Return the [x, y] coordinate for the center point of the cell that contains the specified text.  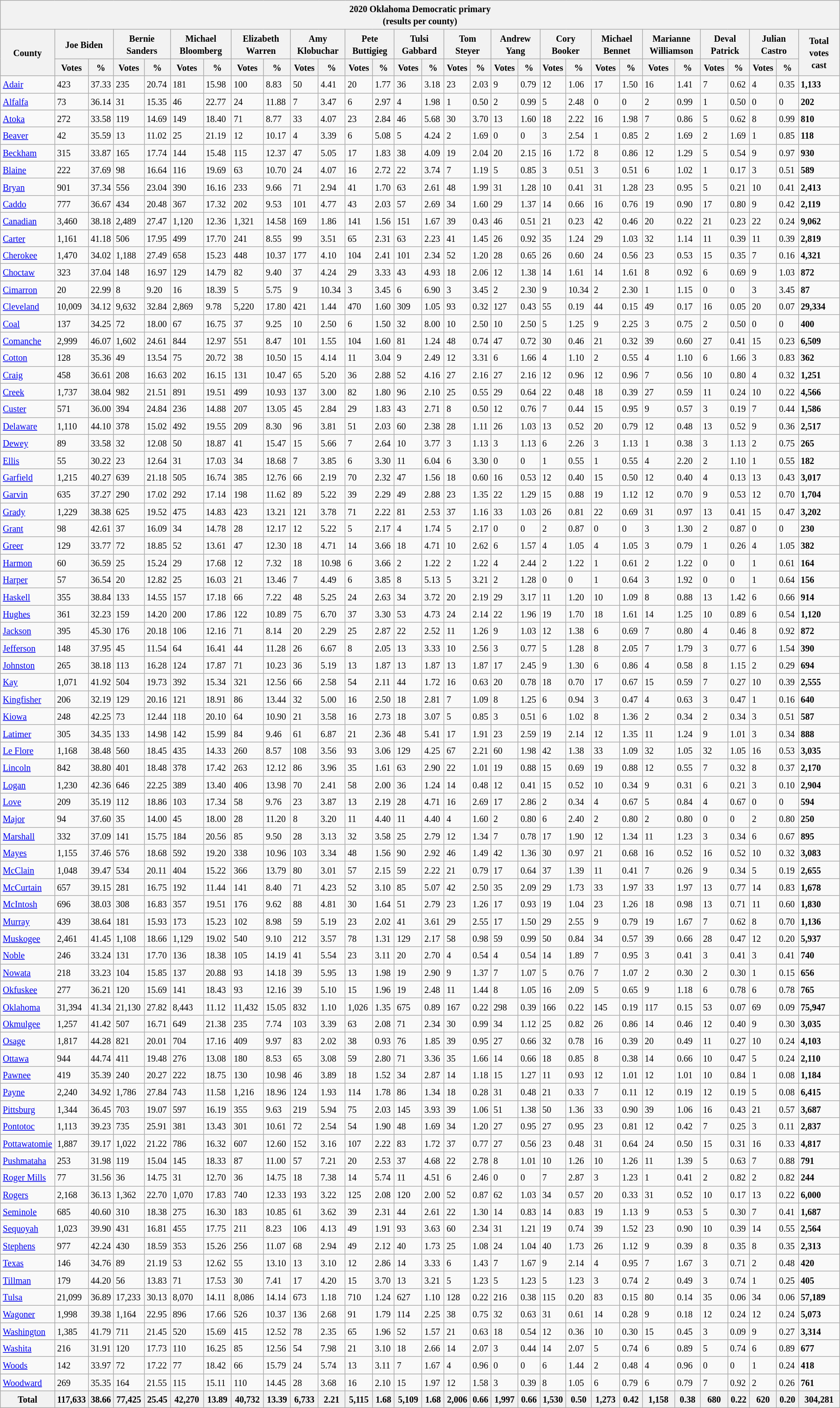
20.48 [157, 204]
Total [28, 1399]
321 [248, 682]
2.66 [433, 1348]
3,017 [819, 477]
McCurtain [28, 887]
2.40 [579, 819]
Custer [28, 409]
627 [408, 1297]
193 [304, 1194]
14.45 [277, 1382]
1.19 [481, 170]
646 [129, 785]
14.78 [217, 529]
420 [819, 1263]
1,023 [72, 1229]
656 [819, 972]
9,062 [819, 221]
2.06 [481, 272]
18.40 [217, 118]
19.02 [217, 938]
22.77 [217, 101]
0.45 [687, 1331]
20.27 [157, 1075]
14.00 [157, 819]
1,129 [187, 938]
435 [187, 750]
658 [187, 255]
Comanche [28, 341]
18.42 [217, 1365]
2.62 [481, 546]
6.70 [332, 614]
1.49 [481, 853]
1,113 [72, 1126]
5.95 [332, 972]
1,997 [504, 1399]
14.79 [217, 272]
5.75 [277, 289]
16.16 [217, 187]
3.93 [433, 1109]
2.81 [433, 699]
0.13 [739, 477]
14.83 [217, 511]
17.18 [217, 597]
1.74 [433, 529]
298 [504, 1006]
1.54 [787, 648]
Wagoner [28, 1314]
4.81 [332, 904]
246 [72, 955]
125 [359, 1194]
15.11 [217, 1382]
3.16 [332, 1143]
362 [819, 358]
1,998 [72, 1314]
1.80 [383, 392]
3.81 [332, 426]
323 [72, 272]
62 [504, 1194]
13.21 [277, 511]
16.81 [157, 1229]
1.85 [433, 1041]
30.13 [157, 1297]
10,009 [72, 306]
Garvin [28, 494]
411 [129, 1058]
389 [187, 785]
33.97 [101, 1365]
15.85 [157, 972]
17.16 [217, 1041]
38.03 [101, 904]
2.71 [433, 409]
16.74 [217, 477]
1,161 [72, 238]
253 [72, 1160]
3.17 [529, 597]
3.22 [332, 1194]
3.18 [433, 84]
21.51 [157, 392]
17.03 [217, 460]
395 [72, 631]
357 [187, 904]
16.41 [217, 648]
31,394 [72, 1006]
20.18 [157, 631]
36.54 [101, 580]
589 [819, 170]
20.11 [157, 870]
27.49 [157, 255]
Cimarron [28, 289]
406 [248, 785]
1,108 [129, 938]
4,321 [819, 255]
5.66 [332, 443]
127 [504, 306]
551 [248, 341]
38.48 [101, 750]
17.80 [277, 306]
292 [187, 494]
36.45 [101, 1109]
Woods [28, 1365]
3.00 [332, 392]
41.18 [101, 238]
91 [359, 1314]
982 [129, 392]
1,704 [819, 494]
182 [819, 460]
5.07 [433, 887]
1,158 [658, 1399]
230 [819, 529]
5.68 [433, 118]
786 [187, 1143]
263 [248, 767]
977 [72, 1246]
21.55 [157, 1382]
276 [187, 1058]
1.78 [383, 1092]
31.98 [101, 1160]
36.21 [101, 989]
40,732 [248, 1399]
3.13 [332, 836]
77,425 [129, 1399]
5.20 [332, 375]
Harper [28, 580]
14.20 [157, 614]
Texas [28, 1263]
1,251 [819, 375]
10.89 [277, 614]
157 [187, 597]
24.61 [157, 341]
1.14 [687, 238]
1.77 [383, 84]
2.63 [383, 597]
12.62 [217, 1263]
4.93 [433, 272]
16.09 [157, 529]
14.18 [277, 972]
3.72 [433, 597]
13.43 [217, 1126]
4.14 [332, 358]
680 [714, 1399]
315 [72, 153]
405 [819, 1280]
16.25 [217, 1348]
36.89 [101, 1297]
2.80 [383, 1058]
19.52 [157, 511]
16.83 [157, 904]
117,633 [72, 1399]
17.14 [217, 494]
11.54 [157, 648]
5.00 [332, 699]
404 [187, 870]
4.10 [332, 255]
Marianne Williamson [671, 44]
10.70 [277, 170]
15.04 [157, 1160]
12.36 [217, 221]
Cory Booker [565, 44]
27.47 [157, 221]
Washington [28, 1331]
8.98 [277, 921]
18.33 [217, 1160]
3.56 [332, 750]
4.73 [433, 614]
256 [248, 1246]
20.74 [157, 84]
2.26 [579, 443]
144 [187, 153]
192 [187, 887]
431 [129, 1229]
12.76 [277, 477]
703 [129, 1109]
6.87 [332, 733]
6,509 [819, 341]
2.12 [383, 1246]
38.80 [101, 767]
14.14 [277, 1297]
896 [187, 1314]
1,048 [72, 870]
151 [408, 221]
Love [28, 802]
1.16 [481, 511]
16.03 [217, 580]
156 [819, 580]
1,687 [819, 1211]
694 [819, 665]
17.34 [217, 802]
9.46 [277, 733]
31.56 [101, 1177]
10.23 [277, 665]
12.44 [157, 716]
1,257 [72, 1023]
19.48 [157, 1058]
17.68 [217, 563]
Washita [28, 1348]
1,215 [72, 477]
167 [457, 1006]
18.91 [217, 699]
Tulsa [28, 1297]
21.22 [157, 1143]
37.09 [101, 836]
8.77 [277, 118]
35.39 [101, 1075]
116 [187, 170]
0.72 [529, 341]
4.13 [332, 1229]
2.64 [383, 443]
2,555 [819, 682]
1,321 [248, 221]
23.04 [157, 187]
Kay [28, 682]
9.76 [277, 802]
8,070 [187, 1297]
25.45 [157, 1399]
41.45 [101, 938]
37.33 [101, 84]
1,530 [553, 1399]
15.34 [217, 682]
94 [72, 819]
685 [72, 1211]
1,344 [72, 1109]
7.38 [332, 1177]
Pete Buttigieg [370, 44]
8.00 [433, 324]
2.52 [433, 631]
13.46 [277, 580]
1,602 [129, 341]
392 [187, 682]
9.10 [277, 938]
Sequoyah [28, 1229]
13.10 [277, 1263]
122 [248, 614]
100 [248, 84]
Logan [28, 785]
4.77 [332, 204]
2,168 [72, 1194]
Pontotoc [28, 1126]
Grant [28, 529]
241 [248, 238]
19.20 [217, 853]
Dewey [28, 443]
10.61 [277, 1126]
9.97 [277, 1041]
44.10 [101, 426]
3,687 [819, 1109]
Delaware [28, 426]
1,230 [72, 785]
914 [819, 597]
Seminole [28, 1211]
13.08 [217, 1058]
68 [304, 1246]
415 [248, 1331]
2,999 [72, 341]
15.75 [157, 836]
0.14 [687, 1297]
8.14 [277, 631]
2.20 [687, 460]
10.17 [277, 136]
6,000 [819, 1194]
Beaver [28, 136]
18.45 [157, 750]
102 [248, 921]
11.07 [277, 1246]
38.84 [101, 597]
233 [248, 187]
761 [819, 1382]
6.04 [433, 460]
821 [129, 1041]
4.09 [433, 153]
18.86 [157, 802]
2.70 [433, 955]
Carter [28, 238]
15.47 [277, 443]
275 [187, 1211]
17.42 [217, 767]
6.90 [433, 289]
22.25 [157, 785]
11.02 [157, 136]
40.60 [101, 1211]
743 [187, 1092]
Oklahoma [28, 1006]
2.38 [433, 426]
2,517 [819, 426]
206 [72, 699]
3.51 [332, 238]
15.22 [217, 870]
2020 Oklahoma Democratic primary(results per county) [420, 15]
1,110 [72, 426]
20.72 [217, 358]
8.40 [277, 887]
33.77 [101, 546]
657 [72, 887]
240 [129, 1075]
16.30 [217, 1211]
Hughes [28, 614]
22.99 [101, 289]
8.57 [277, 750]
Stephens [28, 1246]
1,136 [819, 921]
269 [72, 1382]
607 [248, 1143]
17.86 [217, 614]
14.19 [277, 955]
810 [819, 118]
Johnston [28, 665]
10.96 [277, 853]
236 [187, 409]
Andrew Yang [515, 44]
649 [187, 1023]
8.55 [277, 238]
34.12 [101, 306]
560 [129, 750]
14.88 [217, 409]
9.63 [277, 1109]
367 [187, 204]
1,678 [819, 887]
2,819 [819, 238]
12.52 [277, 1331]
597 [187, 1109]
Le Flore [28, 750]
22.95 [157, 1314]
31.91 [101, 1348]
6.67 [332, 648]
Grady [28, 511]
169 [304, 221]
16.15 [217, 375]
Ellis [28, 460]
710 [359, 1297]
Harmon [28, 563]
Bernie Sanders [142, 44]
14.58 [277, 221]
2.23 [433, 238]
3.31 [481, 358]
County [28, 53]
5,073 [819, 1314]
18.66 [157, 938]
2.58 [332, 682]
11.00 [277, 1160]
2,240 [72, 1092]
458 [72, 375]
Tulsi Gabbard [419, 44]
36.61 [101, 375]
McIntosh [28, 904]
84 [248, 733]
Amy Klobuchar [318, 44]
Beckham [28, 153]
57,189 [819, 1297]
2.35 [332, 1331]
0.94 [579, 699]
2.46 [481, 1177]
1,133 [819, 84]
1,070 [187, 1194]
27.84 [157, 1092]
Craig [28, 375]
16.64 [157, 170]
37.95 [101, 648]
3.04 [383, 358]
17.66 [217, 1314]
1.64 [383, 904]
3.62 [332, 1211]
Canadian [28, 221]
Okmulgee [28, 1023]
13.83 [157, 1280]
18.39 [217, 289]
1,586 [819, 409]
3.77 [433, 443]
21.38 [217, 1023]
2,413 [819, 187]
42.25 [101, 716]
3.63 [433, 1229]
Cleveland [28, 306]
4.25 [433, 750]
Cherokee [28, 255]
Michael Bennet [617, 44]
592 [187, 853]
7.22 [277, 597]
Jackson [28, 631]
35.36 [101, 358]
2,006 [457, 1399]
1.31 [383, 938]
310 [129, 1211]
39.47 [101, 870]
507 [129, 1023]
3.07 [433, 716]
765 [819, 989]
448 [248, 255]
12.64 [157, 460]
2.49 [433, 358]
17.22 [157, 1365]
Woodward [28, 1382]
37.27 [101, 494]
1,071 [72, 682]
2.92 [433, 853]
207 [248, 409]
2.32 [383, 477]
4,103 [819, 1041]
5,937 [819, 938]
3.68 [332, 1382]
13.54 [157, 358]
21.18 [157, 477]
18.48 [157, 767]
4.68 [433, 1160]
3.47 [332, 101]
13.39 [277, 1399]
35.59 [101, 136]
4.16 [433, 375]
1.21 [529, 1229]
504 [129, 682]
15.35 [157, 101]
1.11 [481, 426]
3.20 [332, 819]
Total votes cast [819, 53]
13.79 [277, 870]
353 [187, 1246]
42,270 [187, 1399]
394 [129, 409]
36.59 [101, 563]
30.22 [101, 460]
673 [304, 1297]
18.59 [157, 1246]
15.26 [217, 1246]
1.42 [739, 597]
Kiowa [28, 716]
56 [129, 1280]
17.53 [217, 1280]
2.68 [332, 1314]
777 [72, 204]
11,432 [248, 1006]
11.88 [277, 101]
42.36 [101, 785]
290 [129, 494]
470 [359, 306]
17.73 [157, 1348]
Tillman [28, 1280]
34.25 [101, 324]
10.90 [277, 716]
34.92 [101, 1092]
Noble [28, 955]
44.74 [101, 1058]
Pittsburg [28, 1109]
12.08 [157, 443]
75,947 [819, 1006]
0.37 [787, 767]
17.95 [157, 238]
1,188 [129, 255]
13.40 [217, 785]
1.92 [687, 580]
Payne [28, 1092]
166 [553, 1006]
113 [129, 665]
3.01 [332, 870]
1,817 [72, 1041]
2,904 [819, 785]
4.41 [332, 84]
32.23 [101, 614]
159 [129, 614]
200 [187, 614]
3.87 [332, 802]
13.05 [277, 409]
4.20 [332, 1280]
385 [248, 477]
844 [187, 341]
2.36 [383, 733]
2.73 [383, 716]
41.79 [101, 1331]
18.96 [277, 1092]
1,216 [248, 1092]
39.23 [101, 1126]
12.97 [217, 341]
Ottawa [28, 1058]
15.02 [157, 426]
2.04 [481, 153]
Michael Bloomberg [201, 44]
46.07 [101, 341]
27.82 [157, 1006]
Bryan [28, 187]
5.05 [332, 153]
332 [72, 836]
382 [819, 546]
895 [819, 836]
Mayes [28, 853]
Pushmataha [28, 1160]
16.28 [157, 665]
711 [129, 1331]
260 [248, 750]
13.61 [217, 546]
2.45 [529, 665]
1,022 [129, 1143]
571 [72, 409]
1.89 [579, 955]
14.11 [217, 1297]
5,220 [248, 306]
130 [248, 1075]
42.61 [101, 529]
218 [72, 972]
18.87 [217, 443]
Marshall [28, 836]
301 [248, 1126]
492 [187, 426]
44.28 [101, 1041]
791 [819, 1160]
14.55 [157, 597]
12.82 [157, 580]
3.61 [433, 921]
3.57 [332, 938]
Osage [28, 1041]
13.98 [277, 785]
4,817 [819, 1143]
5.08 [383, 136]
10.50 [277, 358]
696 [72, 904]
10.47 [277, 375]
211 [248, 1229]
11.12 [217, 1006]
35.19 [101, 802]
29,334 [819, 306]
179 [72, 1280]
0.10 [787, 785]
9,632 [129, 306]
108 [304, 750]
677 [819, 1348]
534 [129, 870]
16.71 [157, 1023]
219 [304, 1109]
20.16 [157, 699]
272 [72, 118]
11.28 [277, 648]
0.05 [739, 306]
506 [129, 238]
32.84 [157, 306]
11.62 [277, 494]
184 [187, 836]
455 [187, 1229]
16.32 [217, 1143]
2.72 [383, 170]
36.00 [101, 409]
281 [129, 887]
2,119 [819, 204]
430 [129, 1246]
1.41 [687, 84]
3,314 [819, 1331]
8.47 [277, 341]
Alfalfa [28, 101]
Nowata [28, 972]
5,115 [359, 1399]
401 [129, 767]
12.12 [277, 767]
9.53 [277, 204]
33.87 [101, 153]
2.44 [529, 563]
3,460 [72, 221]
1,786 [129, 1092]
38.64 [101, 921]
10.85 [277, 1211]
400 [819, 324]
117 [658, 1006]
381 [187, 1126]
Choctaw [28, 272]
7.41 [277, 1280]
1.27 [529, 1075]
Pawnee [28, 1075]
14.33 [217, 750]
16.19 [217, 1109]
20.88 [217, 972]
45.30 [101, 631]
2,489 [129, 221]
34.35 [101, 733]
1,385 [72, 1331]
38.04 [101, 392]
2,869 [187, 306]
3.06 [383, 750]
18.43 [217, 989]
305 [72, 733]
2.56 [481, 648]
5.41 [433, 733]
13.89 [217, 1399]
7.21 [332, 1160]
944 [72, 1058]
11.58 [217, 1092]
20.10 [217, 716]
1.45 [481, 238]
526 [248, 1314]
1.99 [481, 187]
421 [304, 306]
40.27 [101, 477]
19.69 [217, 170]
891 [187, 392]
2,564 [819, 1229]
9.40 [277, 272]
38.66 [101, 1399]
0.29 [787, 665]
15.24 [157, 563]
930 [819, 153]
20.56 [217, 836]
39.15 [101, 887]
152 [304, 1143]
2,110 [819, 1058]
704 [187, 1041]
9.20 [157, 289]
41.92 [101, 682]
35.35 [101, 1382]
Coal [28, 324]
3,083 [819, 853]
Okfuskee [28, 989]
2.11 [383, 682]
Jefferson [28, 648]
17.02 [157, 494]
17.87 [217, 665]
36.13 [101, 1194]
635 [72, 494]
19.73 [157, 682]
198 [248, 494]
112 [129, 802]
1,229 [72, 511]
11.20 [277, 819]
90 [408, 853]
9.62 [277, 904]
576 [129, 853]
Deval Patrick [725, 44]
0.18 [687, 1314]
842 [72, 767]
520 [187, 1331]
Elizabeth Warren [261, 44]
361 [72, 614]
36.67 [101, 204]
8.30 [277, 426]
21,099 [72, 1297]
5.54 [332, 955]
7.74 [277, 1023]
3.74 [433, 170]
Haskell [28, 597]
2.97 [383, 101]
41.34 [101, 1006]
Major [28, 819]
0.58 [687, 665]
37.34 [101, 187]
44.20 [101, 1280]
12.33 [277, 1194]
244 [819, 1177]
21,130 [129, 1006]
Atoka [28, 118]
434 [129, 204]
12.30 [277, 546]
12.60 [277, 1143]
475 [187, 511]
24.84 [157, 409]
594 [819, 802]
37.46 [101, 853]
18.85 [157, 546]
1.08 [481, 1246]
439 [72, 921]
1,164 [129, 1314]
1,830 [819, 904]
34.02 [101, 255]
37.04 [101, 272]
Rogers [28, 1194]
39.17 [101, 1143]
587 [819, 716]
5.10 [332, 989]
7.98 [332, 1348]
1,470 [72, 255]
1,026 [359, 1006]
556 [129, 187]
2,837 [819, 1126]
177 [304, 255]
15.48 [217, 153]
8.83 [277, 84]
3,202 [819, 511]
Adair [28, 84]
Roger Mills [28, 1177]
38.38 [101, 511]
Joe Biden [84, 44]
4,566 [819, 392]
505 [187, 477]
76 [408, 1041]
1,273 [606, 1399]
4.51 [433, 1177]
304,281 [819, 1399]
173 [187, 921]
180 [248, 1058]
33.23 [101, 972]
625 [129, 511]
15.99 [217, 733]
2.59 [529, 733]
2,170 [819, 767]
5.13 [433, 580]
41.42 [101, 1023]
2,313 [819, 1246]
9.66 [277, 187]
99 [304, 238]
14.69 [157, 118]
21.45 [157, 1331]
832 [304, 1006]
2.78 [481, 1160]
10.93 [277, 392]
39.38 [101, 1314]
6,733 [304, 1399]
6,415 [819, 1092]
309 [408, 306]
149 [187, 118]
107 [359, 1143]
540 [248, 938]
17.32 [217, 204]
901 [72, 187]
675 [408, 1006]
Kingfisher [28, 699]
4.23 [332, 887]
12.17 [277, 529]
8.23 [277, 1229]
17.74 [157, 153]
5.94 [332, 1109]
18.75 [217, 1075]
1.93 [332, 1092]
620 [763, 1399]
208 [129, 375]
735 [129, 1126]
11.44 [217, 887]
212 [304, 938]
42.24 [101, 1246]
17.83 [217, 1194]
Greer [28, 546]
366 [248, 870]
308 [129, 904]
1,737 [72, 392]
17,233 [129, 1297]
277 [72, 989]
15.98 [217, 84]
165 [129, 153]
14.98 [157, 733]
20.01 [157, 1041]
418 [819, 1365]
9.50 [277, 836]
9.78 [217, 306]
419 [72, 1075]
639 [129, 477]
8.53 [277, 1058]
250 [819, 819]
16.63 [157, 375]
15.79 [277, 1365]
Julian Castro [774, 44]
Latimer [28, 733]
19.55 [217, 426]
409 [248, 1041]
25.91 [157, 1126]
Muskogee [28, 938]
32.19 [101, 699]
22.70 [157, 1194]
Caddo [28, 204]
640 [819, 699]
4.49 [332, 580]
Blaine [28, 170]
39.90 [101, 1229]
Lincoln [28, 767]
17.75 [217, 1229]
69 [763, 1006]
1.86 [332, 221]
248 [72, 716]
19.07 [157, 1109]
8,443 [187, 1006]
9.25 [277, 324]
2,461 [72, 938]
7.32 [277, 563]
888 [819, 733]
1,887 [72, 1143]
1.55 [332, 341]
1.43 [481, 1263]
Pottawatomie [28, 1143]
37.60 [101, 819]
33.24 [101, 955]
36.14 [101, 101]
2,655 [819, 870]
3.89 [332, 1075]
105 [248, 955]
Murray [28, 921]
15.05 [277, 1006]
1,362 [129, 1194]
Creek [28, 392]
Tom Steyer [468, 44]
37.69 [101, 170]
1,184 [819, 1075]
8,086 [248, 1297]
12.70 [217, 1177]
1,155 [72, 853]
13.44 [277, 699]
146 [72, 1263]
1.58 [481, 1382]
5,109 [408, 1399]
0.68 [631, 853]
McClain [28, 870]
338 [248, 853]
Garfield [28, 477]
3.08 [332, 1058]
16.97 [157, 272]
3.36 [433, 1058]
15.93 [157, 921]
Cotton [28, 358]
3.78 [332, 511]
12.37 [277, 153]
3.34 [332, 853]
3.96 [332, 767]
183 [248, 1211]
34.76 [101, 1263]
1,168 [72, 750]
5.25 [332, 597]
88 [304, 904]
